Find where the given text appears and provide that cell's center as [X, Y] coordinate. 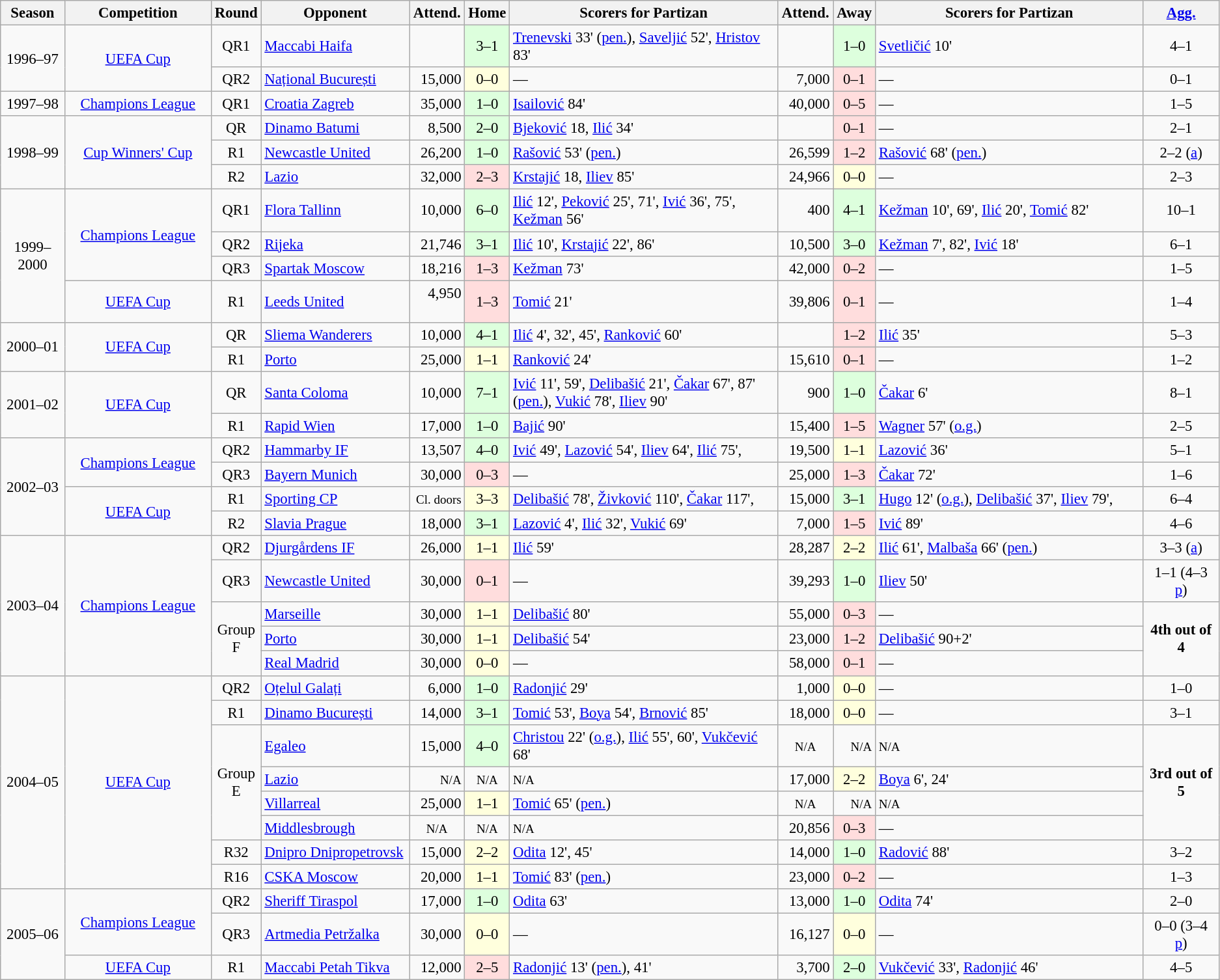
1998–99 [33, 152]
Croatia Zagreb [335, 104]
Ilić 12', Peković 25', 71', Ivić 36', 75', Kežman 56' [644, 211]
Sheriff Tiraspol [335, 901]
Group E [236, 782]
Flora Tallinn [335, 211]
Delibašić 54' [644, 639]
Dinamo Batumi [335, 128]
Christou 22' (o.g.), Ilić 55', 60', Vukčević 68' [644, 746]
R16 [236, 877]
R32 [236, 852]
Hammarby IF [335, 450]
32,000 [437, 178]
Spartak Moscow [335, 268]
10,500 [806, 244]
55,000 [806, 614]
Boya 6', 24' [1009, 779]
Tomić 83' (pen.) [644, 877]
26,000 [437, 548]
2004–05 [33, 782]
4th out of 4 [1181, 639]
13,507 [437, 450]
1,000 [806, 688]
Delibašić 78', Živković 110', Čakar 117', [644, 499]
1–4 [1181, 302]
Wagner 57' (o.g.) [1009, 426]
1997–98 [33, 104]
0–0 (3–4 p) [1181, 934]
2005–06 [33, 934]
39,806 [806, 302]
2001–02 [33, 405]
Hugo 12' (o.g.), Delibašić 37', Iliev 79', [1009, 499]
Opponent [335, 13]
Artmedia Petržalka [335, 934]
Radonjić 29' [644, 688]
40,000 [806, 104]
2000–01 [33, 346]
Trenevski 33' (pen.), Saveljić 52', Hristov 83' [644, 47]
Rapid Wien [335, 426]
1996–97 [33, 59]
Egaleo [335, 746]
1–6 [1181, 474]
Round [236, 13]
Ilić 10', Krstajić 22', 86' [644, 244]
3–2 [1181, 852]
20,856 [806, 828]
Čakar 72' [1009, 474]
3–3 (a) [1181, 548]
900 [806, 393]
400 [806, 211]
6–1 [1181, 244]
Lazović 4', Ilić 32', Vukić 69' [644, 524]
Odita 12', 45' [644, 852]
6–4 [1181, 499]
15,400 [806, 426]
13,000 [806, 901]
1999–2000 [33, 256]
4–6 [1181, 524]
19,500 [806, 450]
Tomić 53', Boya 54', Brnović 85' [644, 713]
Bjeković 18, Ilić 34' [644, 128]
18,216 [437, 268]
6,000 [437, 688]
26,200 [437, 153]
20,000 [437, 877]
Krstajić 18, Iliev 85' [644, 178]
Rašović 68' (pen.) [1009, 153]
Svetličić 10' [1009, 47]
6–0 [487, 211]
Marseille [335, 614]
Ranković 24' [644, 359]
5–1 [1181, 450]
3,700 [806, 968]
21,746 [437, 244]
Agg. [1181, 13]
8,500 [437, 128]
Cup Winners' Cup [138, 152]
Season [33, 13]
Vukčević 33', Radonjić 46' [1009, 968]
Tomić 21' [644, 302]
Away [854, 13]
Iliev 50' [1009, 582]
Group F [236, 639]
Rašović 53' (pen.) [644, 153]
8–1 [1181, 393]
Bayern Munich [335, 474]
Ilić 59' [644, 548]
2002–03 [33, 487]
7–1 [487, 393]
Home [487, 13]
Radonjić 13' (pen.), 41' [644, 968]
0–5 [854, 104]
Sporting CP [335, 499]
Lazović 36' [1009, 450]
Sliema Wanderers [335, 334]
2–2 (a) [1181, 153]
Villarreal [335, 804]
Ilić 61', Malbaša 66' (pen.) [1009, 548]
Kežman 7', 82', Ivić 18' [1009, 244]
3rd out of 5 [1181, 782]
Middlesbrough [335, 828]
28,287 [806, 548]
Kežman 10', 69', Ilić 20', Tomić 82' [1009, 211]
Santa Coloma [335, 393]
Isailović 84' [644, 104]
42,000 [806, 268]
Slavia Prague [335, 524]
4,950 [437, 302]
26,599 [806, 153]
35,000 [437, 104]
Ivić 49', Lazović 54', Iliev 64', Ilić 75', [644, 450]
Competition [138, 13]
39,293 [806, 582]
Djurgårdens IF [335, 548]
Maccabi Haifa [335, 47]
Odita 63' [644, 901]
2003–04 [33, 605]
16,127 [806, 934]
Real Madrid [335, 664]
Cl. doors [437, 499]
Bajić 90' [644, 426]
Maccabi Petah Tikva [335, 968]
Oțelul Galați [335, 688]
Dnipro Dnipropetrovsk [335, 852]
Tomić 65' (pen.) [644, 804]
CSKA Moscow [335, 877]
Leeds United [335, 302]
Čakar 6' [1009, 393]
3–3 [487, 499]
3–0 [854, 244]
Ivić 11', 59', Delibašić 21', Čakar 67', 87' (pen.), Vukić 78', Iliev 90' [644, 393]
Odita 74' [1009, 901]
Rijeka [335, 244]
1–1 (4–3 p) [1181, 582]
Radović 88' [1009, 852]
4–5 [1181, 968]
12,000 [437, 968]
24,966 [806, 178]
Dinamo București [335, 713]
2–1 [1181, 128]
10–1 [1181, 211]
Ivić 89' [1009, 524]
Ilić 35' [1009, 334]
Ilić 4', 32', 45', Ranković 60' [644, 334]
Delibašić 80' [644, 614]
58,000 [806, 664]
Kežman 73' [644, 268]
Național București [335, 79]
5–3 [1181, 334]
15,610 [806, 359]
Delibašić 90+2' [1009, 639]
